Capture the cell that displays the provided text and extract its (X, Y) central coordinate. 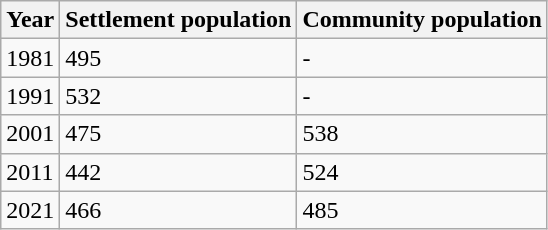
466 (178, 210)
532 (178, 96)
485 (422, 210)
2001 (30, 134)
442 (178, 172)
538 (422, 134)
Year (30, 20)
1981 (30, 58)
2011 (30, 172)
495 (178, 58)
Community population (422, 20)
Settlement population (178, 20)
2021 (30, 210)
475 (178, 134)
524 (422, 172)
1991 (30, 96)
